From the cell containing the given text, extract its center point as [X, Y] coordinate. 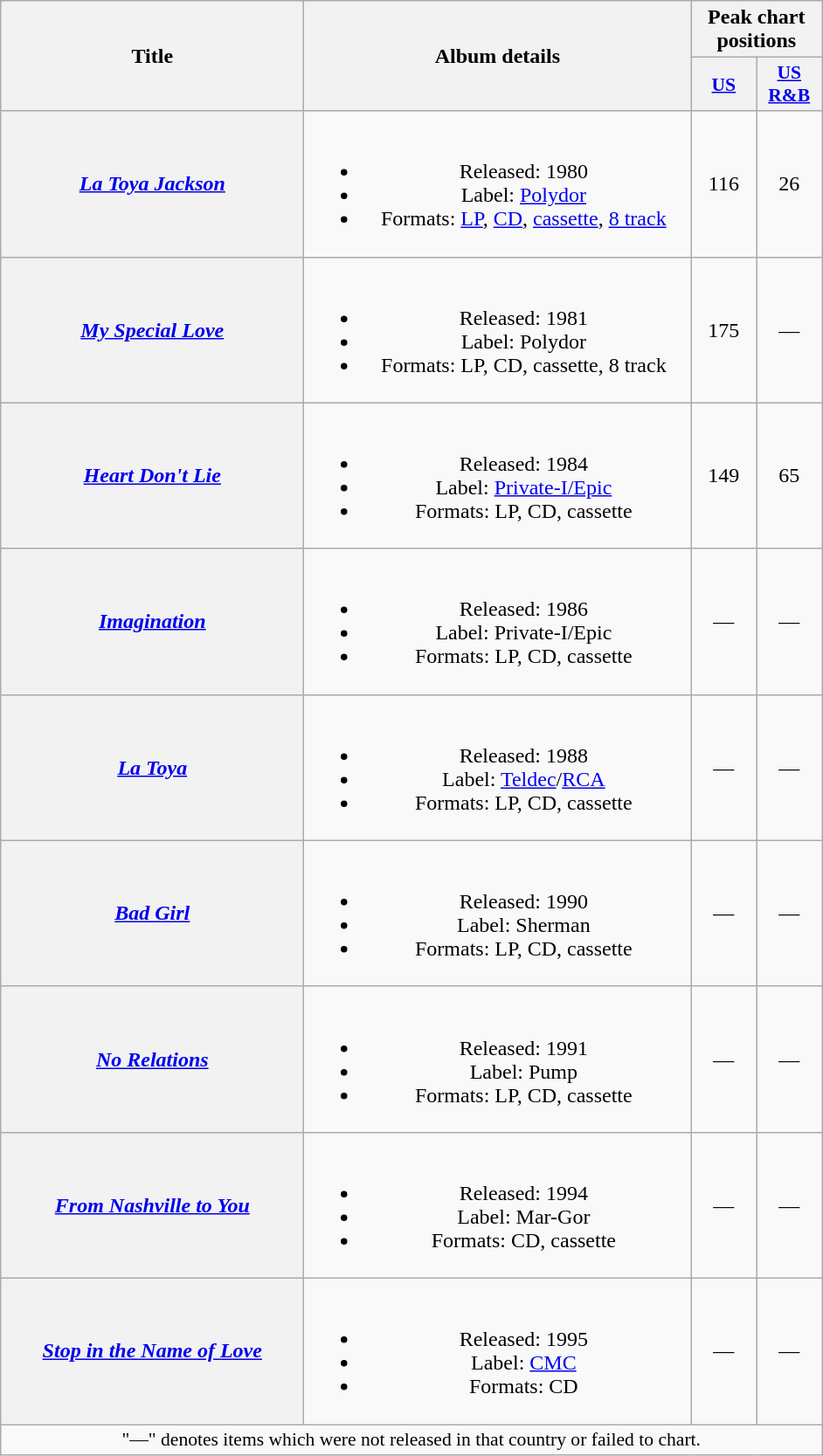
Released: 1986Label: Private-I/EpicFormats: LP, CD, cassette [498, 622]
Imagination [152, 622]
26 [790, 183]
"—" denotes items which were not released in that country or failed to chart. [411, 1439]
From Nashville to You [152, 1205]
Album details [498, 56]
Released: 1980Label: PolydorFormats: LP, CD, cassette, 8 track [498, 183]
Released: 1994Label: Mar-GorFormats: CD, cassette [498, 1205]
US [723, 84]
65 [790, 475]
La Toya Jackson [152, 183]
My Special Love [152, 330]
116 [723, 183]
Heart Don't Lie [152, 475]
Stop in the Name of Love [152, 1350]
La Toya [152, 767]
Released: 1984Label: Private-I/EpicFormats: LP, CD, cassette [498, 475]
Released: 1995Label: CMCFormats: CD [498, 1350]
Released: 1990Label: ShermanFormats: LP, CD, cassette [498, 914]
US R&B [790, 84]
No Relations [152, 1059]
Released: 1991Label: PumpFormats: LP, CD, cassette [498, 1059]
Released: 1981Label: PolydorFormats: LP, CD, cassette, 8 track [498, 330]
Title [152, 56]
Released: 1988Label: Teldec/RCAFormats: LP, CD, cassette [498, 767]
Bad Girl [152, 914]
Peak chart positions [757, 30]
175 [723, 330]
149 [723, 475]
